Locate the cell with the specified text and output its [X, Y] center coordinate. 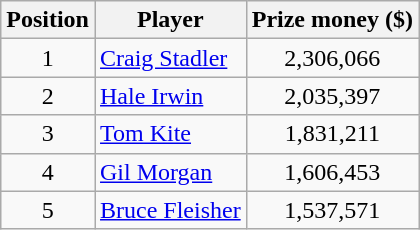
Tom Kite [170, 134]
5 [48, 210]
2,035,397 [332, 96]
3 [48, 134]
2,306,066 [332, 58]
2 [48, 96]
Player [170, 20]
Position [48, 20]
1,606,453 [332, 172]
1 [48, 58]
Hale Irwin [170, 96]
1,537,571 [332, 210]
Prize money ($) [332, 20]
Gil Morgan [170, 172]
Craig Stadler [170, 58]
1,831,211 [332, 134]
4 [48, 172]
Bruce Fleisher [170, 210]
